Scan for the cell matching the given text and deliver its (X, Y) coordinate at center. 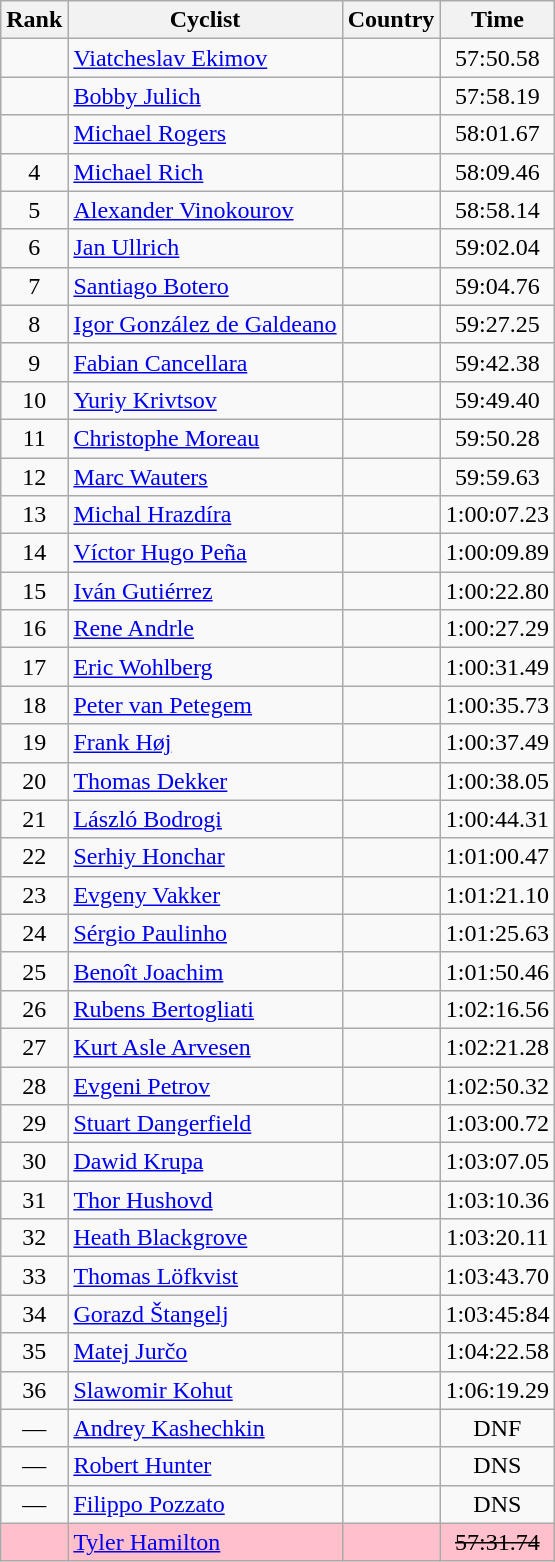
Stuart Dangerfield (205, 1124)
59:50.28 (498, 438)
1:01:25.63 (498, 933)
59:42.38 (498, 362)
25 (34, 971)
1:00:31.49 (498, 667)
Benoît Joachim (205, 971)
Iván Gutiérrez (205, 591)
1:02:21.28 (498, 1047)
1:03:20.11 (498, 1238)
1:00:35.73 (498, 705)
29 (34, 1124)
Michael Rogers (205, 134)
1:02:16.56 (498, 1009)
7 (34, 286)
Rank (34, 20)
59:59.63 (498, 477)
32 (34, 1238)
Christophe Moreau (205, 438)
Jan Ullrich (205, 248)
Thomas Löfkvist (205, 1276)
Bobby Julich (205, 96)
Michael Rich (205, 172)
Time (498, 20)
Yuriy Krivtsov (205, 400)
1:01:21.10 (498, 895)
4 (34, 172)
57:50.58 (498, 58)
1:00:44.31 (498, 819)
Evgeni Petrov (205, 1085)
Víctor Hugo Peña (205, 553)
1:00:37.49 (498, 743)
Country (391, 20)
19 (34, 743)
Slawomir Kohut (205, 1390)
Matej Jurčo (205, 1352)
Michal Hrazdíra (205, 515)
28 (34, 1085)
59:04.76 (498, 286)
1:00:09.89 (498, 553)
14 (34, 553)
Heath Blackgrove (205, 1238)
Cyclist (205, 20)
58:58.14 (498, 210)
27 (34, 1047)
6 (34, 248)
Viatcheslav Ekimov (205, 58)
Thor Hushovd (205, 1200)
1:00:38.05 (498, 781)
Fabian Cancellara (205, 362)
Alexander Vinokourov (205, 210)
Tyler Hamilton (205, 1542)
30 (34, 1162)
8 (34, 324)
Igor González de Galdeano (205, 324)
15 (34, 591)
23 (34, 895)
Kurt Asle Arvesen (205, 1047)
1:02:50.32 (498, 1085)
Rubens Bertogliati (205, 1009)
Rene Andrle (205, 629)
Santiago Botero (205, 286)
Evgeny Vakker (205, 895)
1:06:19.29 (498, 1390)
1:00:22.80 (498, 591)
1:00:27.29 (498, 629)
59:49.40 (498, 400)
10 (34, 400)
Andrey Kashechkin (205, 1428)
DNF (498, 1428)
22 (34, 857)
16 (34, 629)
László Bodrogi (205, 819)
17 (34, 667)
1:03:43.70 (498, 1276)
Eric Wohlberg (205, 667)
57:31.74 (498, 1542)
Serhiy Honchar (205, 857)
Gorazd Štangelj (205, 1314)
57:58.19 (498, 96)
26 (34, 1009)
Sérgio Paulinho (205, 933)
9 (34, 362)
12 (34, 477)
1:00:07.23 (498, 515)
1:03:10.36 (498, 1200)
1:04:22.58 (498, 1352)
1:03:00.72 (498, 1124)
59:02.04 (498, 248)
33 (34, 1276)
11 (34, 438)
59:27.25 (498, 324)
21 (34, 819)
58:09.46 (498, 172)
Dawid Krupa (205, 1162)
34 (34, 1314)
1:01:00.47 (498, 857)
1:03:07.05 (498, 1162)
13 (34, 515)
24 (34, 933)
18 (34, 705)
1:03:45:84 (498, 1314)
31 (34, 1200)
Thomas Dekker (205, 781)
35 (34, 1352)
Peter van Petegem (205, 705)
36 (34, 1390)
Frank Høj (205, 743)
Robert Hunter (205, 1466)
1:01:50.46 (498, 971)
58:01.67 (498, 134)
Marc Wauters (205, 477)
20 (34, 781)
Filippo Pozzato (205, 1504)
5 (34, 210)
